Capture the cell that displays the provided text and extract its [X, Y] central coordinate. 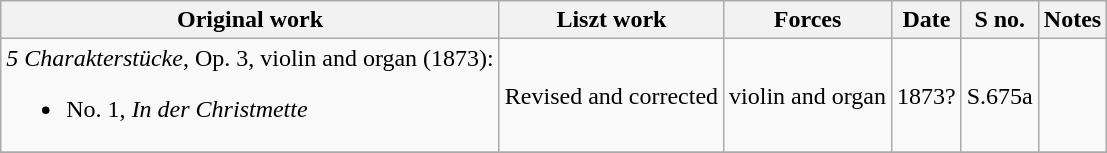
Date [927, 20]
Liszt work [611, 20]
violin and organ [808, 96]
Original work [250, 20]
5 Charakterstücke, Op. 3, violin and organ (1873):No. 1, In der Christmette [250, 96]
S.675a [1000, 96]
Revised and corrected [611, 96]
Forces [808, 20]
Notes [1072, 20]
1873? [927, 96]
S no. [1000, 20]
